Locate the cell with the specified text and output its (X, Y) center coordinate. 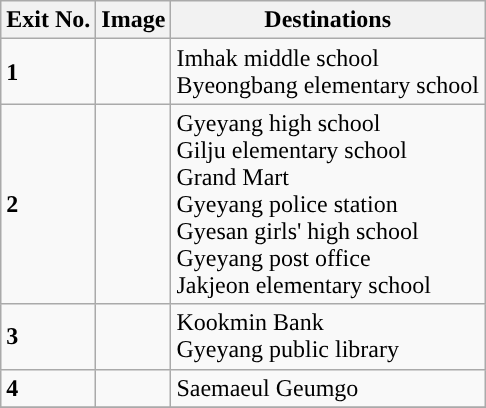
Saemaeul Geumgo (328, 388)
3 (48, 336)
Exit No. (48, 20)
2 (48, 204)
1 (48, 72)
Kookmin BankGyeyang public library (328, 336)
4 (48, 388)
Gyeyang high schoolGilju elementary schoolGrand MartGyeyang police stationGyesan girls' high schoolGyeyang post officeJakjeon elementary school (328, 204)
Destinations (328, 20)
Image (134, 20)
Imhak middle schoolByeongbang elementary school (328, 72)
